For the text-containing cell, return its midpoint in (X, Y) coordinate format. 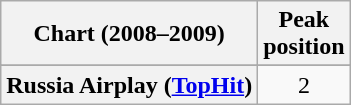
Chart (2008–2009) (130, 34)
Russia Airplay (TopHit) (130, 85)
Peakposition (304, 34)
2 (304, 85)
